Capture the cell that displays the provided text and extract its [X, Y] central coordinate. 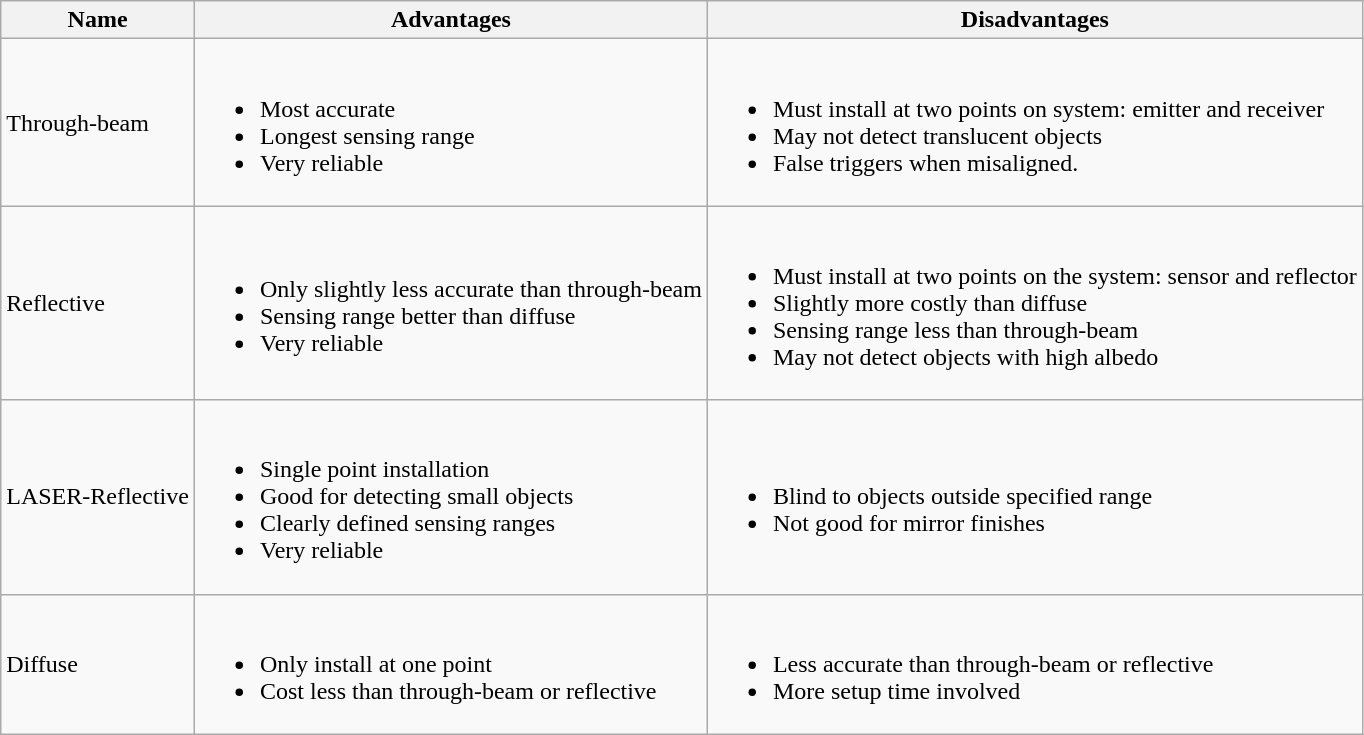
Single point installationGood for detecting small objectsClearly defined sensing rangesVery reliable [450, 497]
Must install at two points on system: emitter and receiverMay not detect translucent objectsFalse triggers when misaligned. [1034, 122]
Diffuse [98, 664]
Less accurate than through-beam or reflectiveMore setup time involved [1034, 664]
Advantages [450, 20]
Only slightly less accurate than through-beamSensing range better than diffuseVery reliable [450, 303]
Most accurateLongest sensing rangeVery reliable [450, 122]
LASER-Reflective [98, 497]
Disadvantages [1034, 20]
Only install at one pointCost less than through-beam or reflective [450, 664]
Reflective [98, 303]
Through-beam [98, 122]
Blind to objects outside specified rangeNot good for mirror finishes [1034, 497]
Name [98, 20]
